Identify which cell holds the provided text, then report its [X, Y] central coordinate. 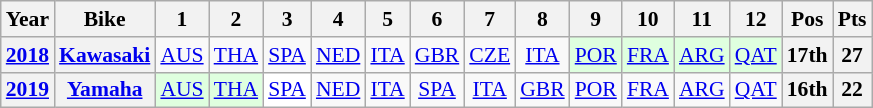
8 [542, 19]
12 [756, 19]
2019 [28, 90]
Bike [104, 19]
17th [808, 55]
Yamaha [104, 90]
10 [648, 19]
5 [387, 19]
7 [490, 19]
4 [338, 19]
Year [28, 19]
9 [596, 19]
3 [287, 19]
6 [438, 19]
2018 [28, 55]
16th [808, 90]
1 [182, 19]
Kawasaki [104, 55]
CZE [490, 55]
27 [852, 55]
Pts [852, 19]
Pos [808, 19]
2 [236, 19]
22 [852, 90]
11 [702, 19]
